Return (X, Y) of the center of cell containing provided text 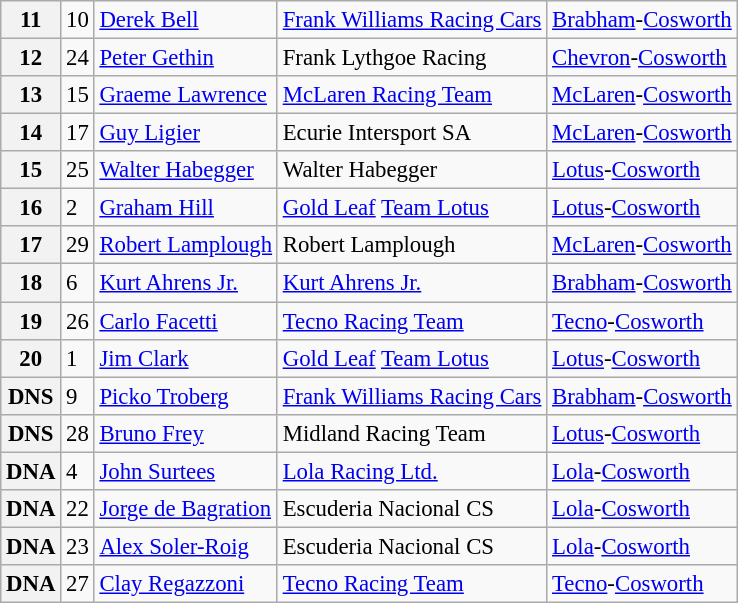
John Surtees (186, 471)
18 (31, 283)
10 (78, 20)
Alex Soler-Roig (186, 546)
Jorge de Bagration (186, 509)
14 (31, 133)
19 (31, 321)
Bruno Frey (186, 433)
26 (78, 321)
25 (78, 170)
Carlo Facetti (186, 321)
24 (78, 58)
Chevron-Cosworth (642, 58)
Jim Clark (186, 358)
23 (78, 546)
Lola Racing Ltd. (412, 471)
11 (31, 20)
2 (78, 208)
6 (78, 283)
27 (78, 584)
28 (78, 433)
Derek Bell (186, 20)
Graeme Lawrence (186, 95)
Graham Hill (186, 208)
Guy Ligier (186, 133)
Clay Regazzoni (186, 584)
9 (78, 396)
Peter Gethin (186, 58)
1 (78, 358)
20 (31, 358)
Picko Troberg (186, 396)
12 (31, 58)
16 (31, 208)
Ecurie Intersport SA (412, 133)
22 (78, 509)
29 (78, 245)
4 (78, 471)
McLaren Racing Team (412, 95)
13 (31, 95)
Frank Lythgoe Racing (412, 58)
Midland Racing Team (412, 433)
